Pinpoint the cell where the given text exists, returning its [X, Y] midpoint coordinate. 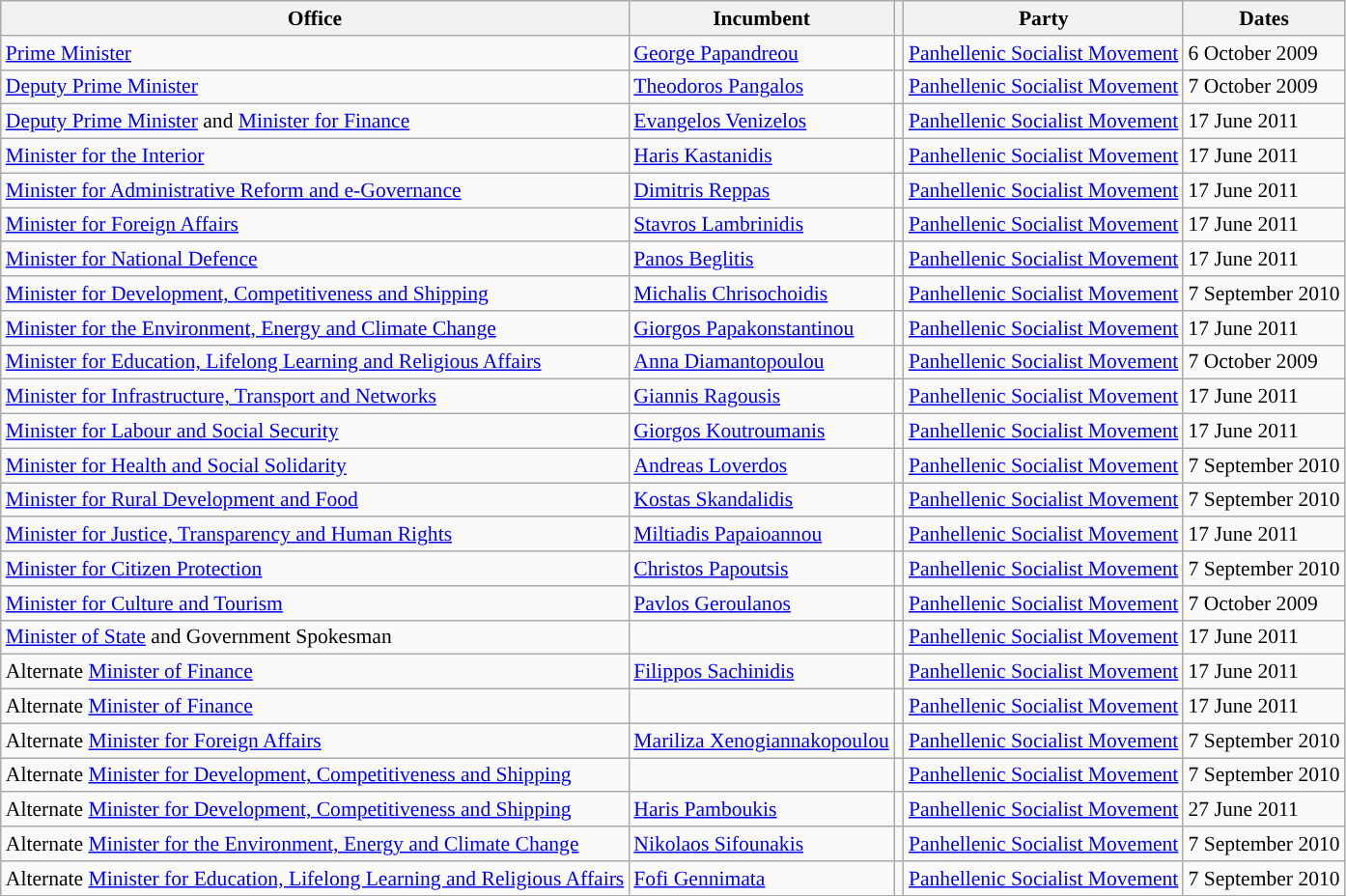
Nikolaos Sifounakis [761, 844]
Haris Kastanidis [761, 156]
27 June 2011 [1263, 810]
Giannis Ragousis [761, 397]
Mariliza Xenogiannakopoulou [761, 741]
Dates [1263, 18]
Minister for the Environment, Energy and Climate Change [315, 328]
Office [315, 18]
Minister of State and Government Spokesman [315, 637]
Minister for Justice, Transparency and Human Rights [315, 535]
Stavros Lambrinidis [761, 225]
Alternate Minister for Foreign Affairs [315, 741]
Anna Diamantopoulou [761, 362]
Prime Minister [315, 53]
Fofi Gennimata [761, 879]
George Papandreou [761, 53]
Miltiadis Papaioannou [761, 535]
6 October 2009 [1263, 53]
Minister for Citizen Protection [315, 569]
Giorgos Koutroumanis [761, 432]
Minister for Labour and Social Security [315, 432]
Alternate Minister for the Environment, Energy and Climate Change [315, 844]
Deputy Prime Minister and Minister for Finance [315, 122]
Giorgos Papakonstantinou [761, 328]
Filippos Sachinidis [761, 672]
Minister for Health and Social Solidarity [315, 465]
Evangelos Venizelos [761, 122]
Minister for Infrastructure, Transport and Networks [315, 397]
Alternate Minister for Education, Lifelong Learning and Religious Affairs [315, 879]
Kostas Skandalidis [761, 500]
Minister for Administrative Reform and e-Governance [315, 190]
Incumbent [761, 18]
Theodoros Pangalos [761, 87]
Michalis Chrisochoidis [761, 294]
Andreas Loverdos [761, 465]
Christos Papoutsis [761, 569]
Minister for Rural Development and Food [315, 500]
Minister for Development, Competitiveness and Shipping [315, 294]
Minister for the Interior [315, 156]
Dimitris Reppas [761, 190]
Minister for National Defence [315, 260]
Minister for Education, Lifelong Learning and Religious Affairs [315, 362]
Minister for Foreign Affairs [315, 225]
Minister for Culture and Tourism [315, 603]
Haris Pamboukis [761, 810]
Party [1044, 18]
Deputy Prime Minister [315, 87]
Pavlos Geroulanos [761, 603]
Panos Beglitis [761, 260]
